Identify which cell holds the provided text, then report its [X, Y] central coordinate. 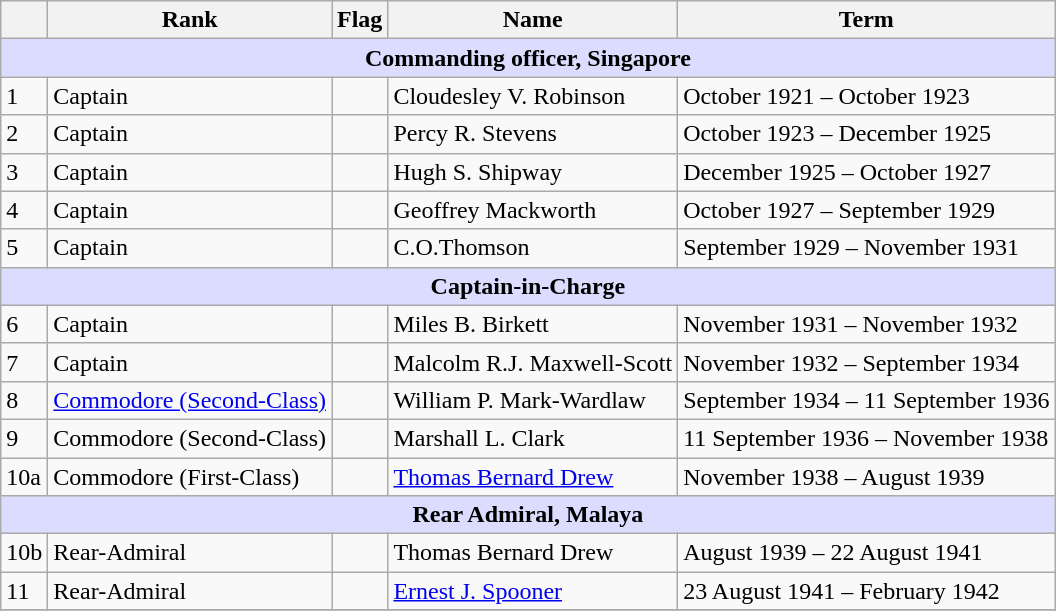
December 1925 – October 1927 [866, 172]
Rear Admiral, Malaya [528, 515]
Rank [190, 20]
Flag [360, 20]
Marshall L. Clark [533, 438]
Geoffrey Mackworth [533, 210]
11 September 1936 – November 1938 [866, 438]
Cloudesley V. Robinson [533, 96]
November 1931 – November 1932 [866, 324]
Percy R. Stevens [533, 134]
Commanding officer, Singapore [528, 58]
4 [24, 210]
5 [24, 248]
William P. Mark-Wardlaw [533, 400]
8 [24, 400]
C.O.Thomson [533, 248]
Hugh S. Shipway [533, 172]
9 [24, 438]
November 1938 – August 1939 [866, 477]
23 August 1941 – February 1942 [866, 591]
2 [24, 134]
1 [24, 96]
10b [24, 553]
Captain-in-Charge [528, 286]
August 1939 – 22 August 1941 [866, 553]
3 [24, 172]
Ernest J. Spooner [533, 591]
Name [533, 20]
7 [24, 362]
6 [24, 324]
Commodore (First-Class) [190, 477]
September 1929 – November 1931 [866, 248]
October 1927 – September 1929 [866, 210]
September 1934 – 11 September 1936 [866, 400]
Miles B. Birkett [533, 324]
11 [24, 591]
November 1932 – September 1934 [866, 362]
October 1923 – December 1925 [866, 134]
10a [24, 477]
Malcolm R.J. Maxwell-Scott [533, 362]
October 1921 – October 1923 [866, 96]
Term [866, 20]
